Locate the cell with the specified text and output its (x, y) center coordinate. 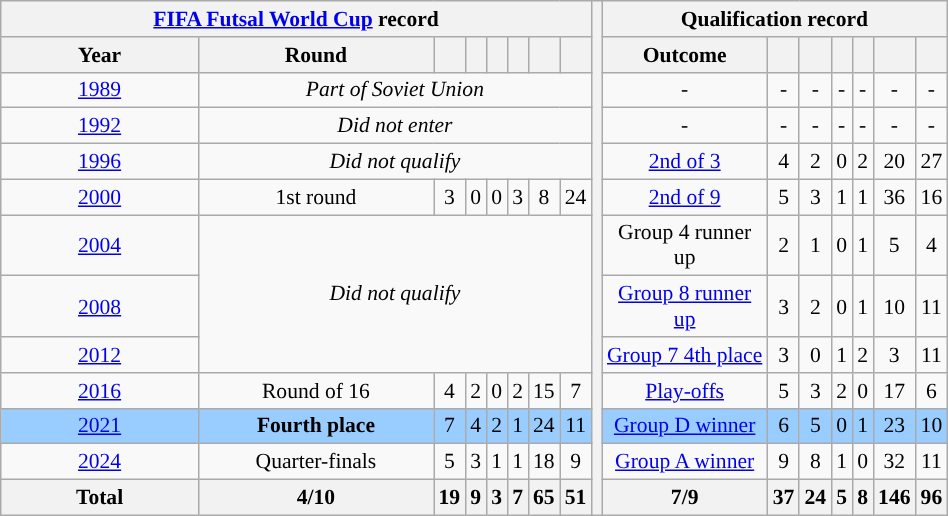
Quarter-finals (316, 462)
Qualification record (775, 19)
1st round (316, 197)
Group 4 runner up (685, 246)
1992 (100, 126)
51 (576, 498)
Part of Soviet Union (394, 90)
Play-offs (685, 391)
146 (894, 498)
23 (894, 426)
Group A winner (685, 462)
32 (894, 462)
2016 (100, 391)
37 (784, 498)
2012 (100, 355)
65 (544, 498)
18 (544, 462)
2004 (100, 246)
15 (544, 391)
17 (894, 391)
36 (894, 197)
Group 7 4th place (685, 355)
Did not enter (394, 126)
Outcome (685, 55)
20 (894, 162)
Round of 16 (316, 391)
2000 (100, 197)
96 (932, 498)
FIFA Futsal World Cup record (296, 19)
1989 (100, 90)
Round (316, 55)
16 (932, 197)
Fourth place (316, 426)
4/10 (316, 498)
Group 8 runner up (685, 306)
2024 (100, 462)
Group D winner (685, 426)
Year (100, 55)
2nd of 3 (685, 162)
Total (100, 498)
27 (932, 162)
2021 (100, 426)
2nd of 9 (685, 197)
19 (450, 498)
7/9 (685, 498)
2008 (100, 306)
1996 (100, 162)
